Extract the (X, Y) coordinate from the center of the cell holding the provided text.  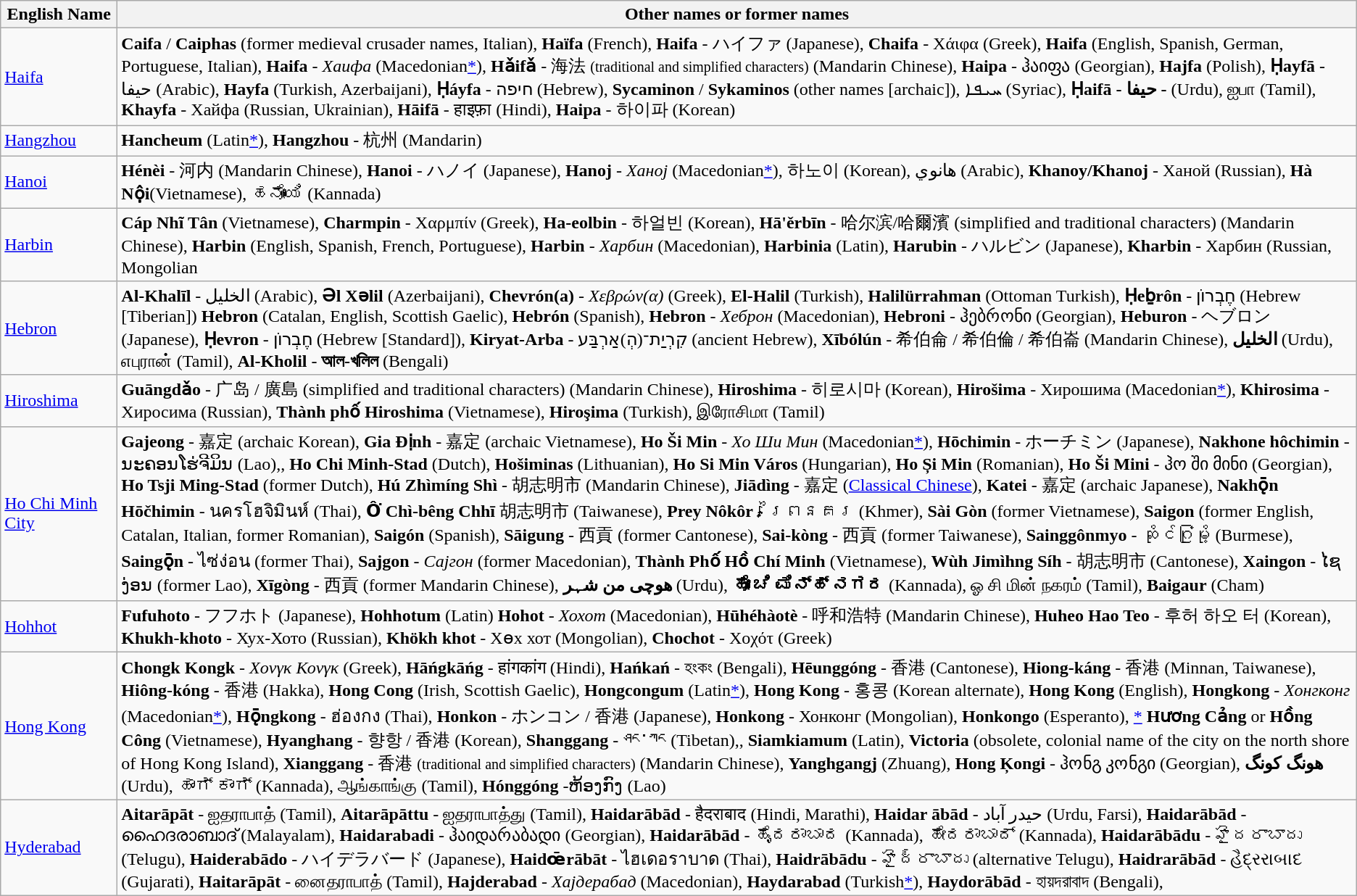
English Name (59, 14)
Ho Chi Minh City (59, 513)
Hebron (59, 328)
Hong Kong (59, 726)
Harbin (59, 244)
Hohhot (59, 626)
Hangzhou (59, 141)
Haifa (59, 77)
Other names or former names (736, 14)
Hanoi (59, 181)
Hiroshima (59, 400)
Hyderabad (59, 848)
Hancheum (Latin*), Hangzhou - 杭州 (Mandarin) (736, 141)
